Return the (x, y) coordinate for the center point of the cell that contains the specified text.  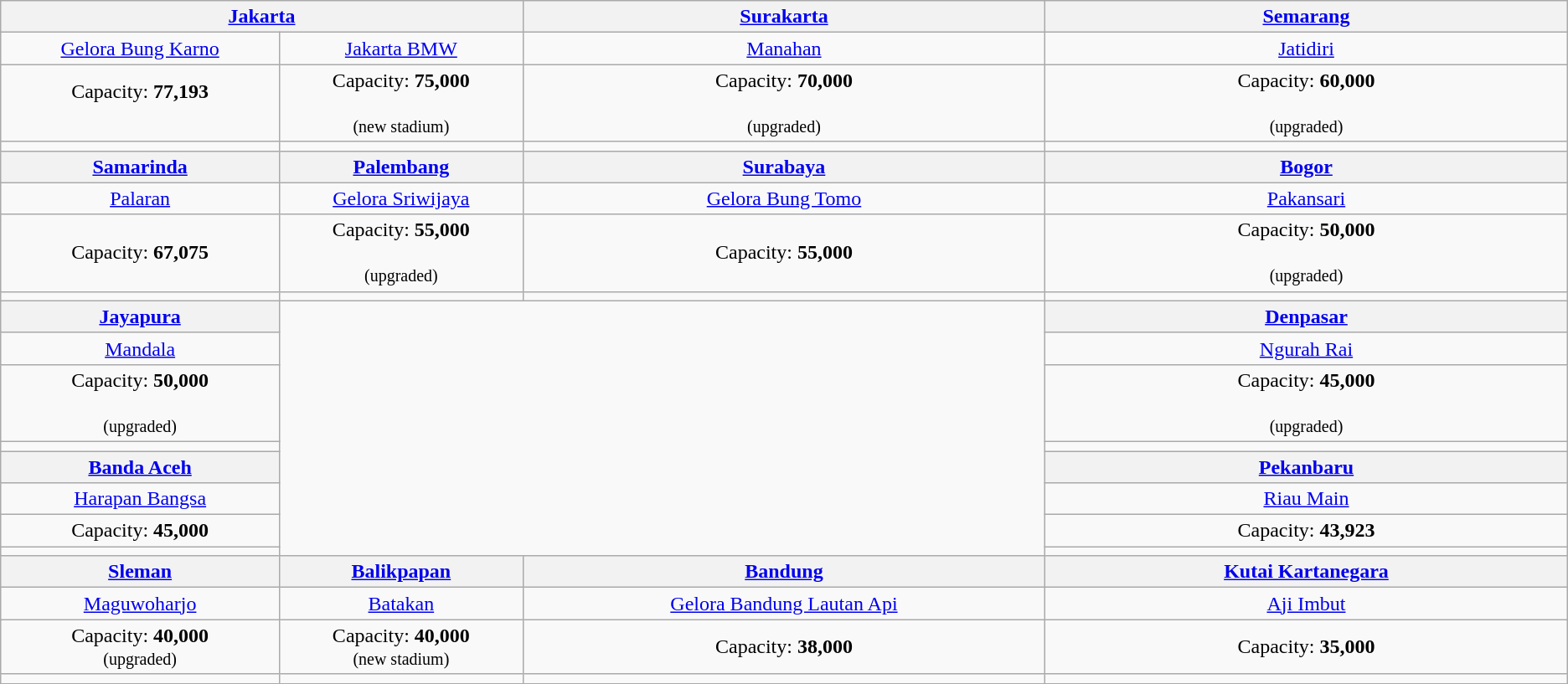
Mandala (141, 348)
Capacity: 70,000(upgraded) (784, 103)
Capacity: 77,193 (141, 103)
Manahan (784, 49)
Capacity: 38,000 (784, 646)
Surabaya (784, 167)
Samarinda (141, 167)
Capacity: 67,075 (141, 253)
Palaran (141, 198)
Sleman (141, 572)
Palembang (400, 167)
Capacity: 55,000 (784, 253)
Surakarta (784, 17)
Riau Main (1307, 499)
Gelora Bung Karno (141, 49)
Ngurah Rai (1307, 348)
Bogor (1307, 167)
Bandung (784, 572)
Pakansari (1307, 198)
Jayapura (141, 316)
Semarang (1307, 17)
Jatidiri (1307, 49)
Capacity: 35,000 (1307, 646)
Capacity: 40,000(upgraded) (141, 646)
Capacity: 45,000(upgraded) (1307, 403)
Balikpapan (400, 572)
Harapan Bangsa (141, 499)
Jakarta BMW (400, 49)
Gelora Sriwijaya (400, 198)
Kutai Kartanegara (1307, 572)
Capacity: 45,000 (141, 531)
Capacity: 43,923 (1307, 531)
Jakarta (261, 17)
Denpasar (1307, 316)
Gelora Bung Tomo (784, 198)
Banda Aceh (141, 466)
Aji Imbut (1307, 604)
Capacity: 40,000(new stadium) (400, 646)
Maguwoharjo (141, 604)
Pekanbaru (1307, 466)
Capacity: 60,000(upgraded) (1307, 103)
Capacity: 75,000(new stadium) (400, 103)
Capacity: 55,000(upgraded) (400, 253)
Batakan (400, 604)
Gelora Bandung Lautan Api (784, 604)
